Pinpoint the cell where the given text exists, returning its (X, Y) midpoint coordinate. 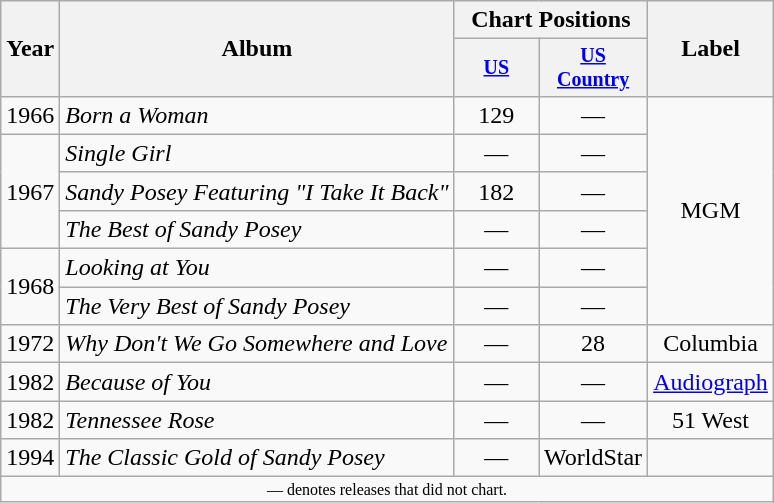
The Best of Sandy Posey (257, 229)
— denotes releases that did not chart. (388, 489)
1967 (30, 191)
Single Girl (257, 153)
Label (711, 49)
Chart Positions (551, 20)
Looking at You (257, 268)
1972 (30, 344)
US Country (594, 68)
Year (30, 49)
1994 (30, 458)
US (496, 68)
Audiograph (711, 382)
Columbia (711, 344)
Born a Woman (257, 115)
28 (594, 344)
WorldStar (594, 458)
Because of You (257, 382)
Tennessee Rose (257, 420)
The Very Best of Sandy Posey (257, 306)
Album (257, 49)
Why Don't We Go Somewhere and Love (257, 344)
1968 (30, 287)
51 West (711, 420)
Sandy Posey Featuring "I Take It Back" (257, 191)
The Classic Gold of Sandy Posey (257, 458)
1966 (30, 115)
MGM (711, 210)
129 (496, 115)
182 (496, 191)
